Provide the (x, y) coordinate of the cell's center where the given text is located.  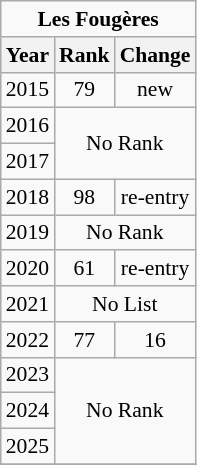
No List (124, 304)
61 (84, 269)
Change (156, 55)
16 (156, 340)
2020 (28, 269)
2015 (28, 90)
2018 (28, 197)
2022 (28, 340)
2019 (28, 233)
2017 (28, 162)
Year (28, 55)
77 (84, 340)
2023 (28, 375)
98 (84, 197)
Les Fougères (98, 19)
2021 (28, 304)
new (156, 90)
Rank (84, 55)
2024 (28, 411)
2016 (28, 126)
79 (84, 90)
2025 (28, 447)
